Find where the given text appears and provide that cell's center as [x, y] coordinate. 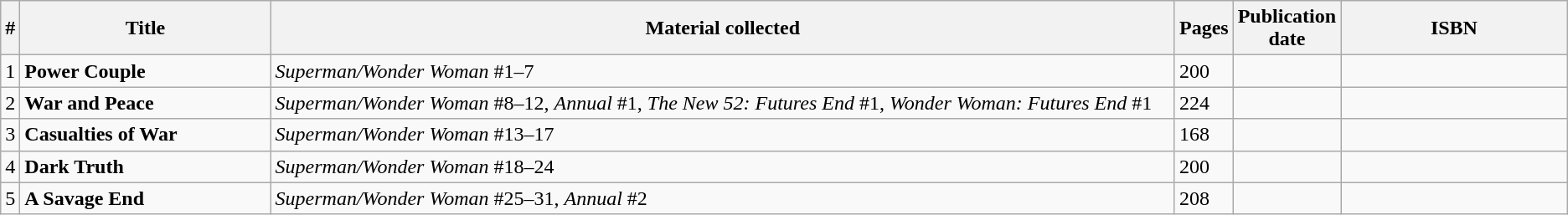
5 [10, 198]
A Savage End [146, 198]
Power Couple [146, 71]
ISBN [1454, 28]
Superman/Wonder Woman #1–7 [722, 71]
Publication date [1287, 28]
Superman/Wonder Woman #13–17 [722, 135]
2 [10, 103]
1 [10, 71]
Superman/Wonder Woman #8–12, Annual #1, The New 52: Futures End #1, Wonder Woman: Futures End #1 [722, 103]
3 [10, 135]
4 [10, 166]
# [10, 28]
Title [146, 28]
208 [1204, 198]
224 [1204, 103]
Superman/Wonder Woman #25–31, Annual #2 [722, 198]
War and Peace [146, 103]
Casualties of War [146, 135]
168 [1204, 135]
Superman/Wonder Woman #18–24 [722, 166]
Dark Truth [146, 166]
Pages [1204, 28]
Material collected [722, 28]
